Return [x, y] of the center of cell containing provided text 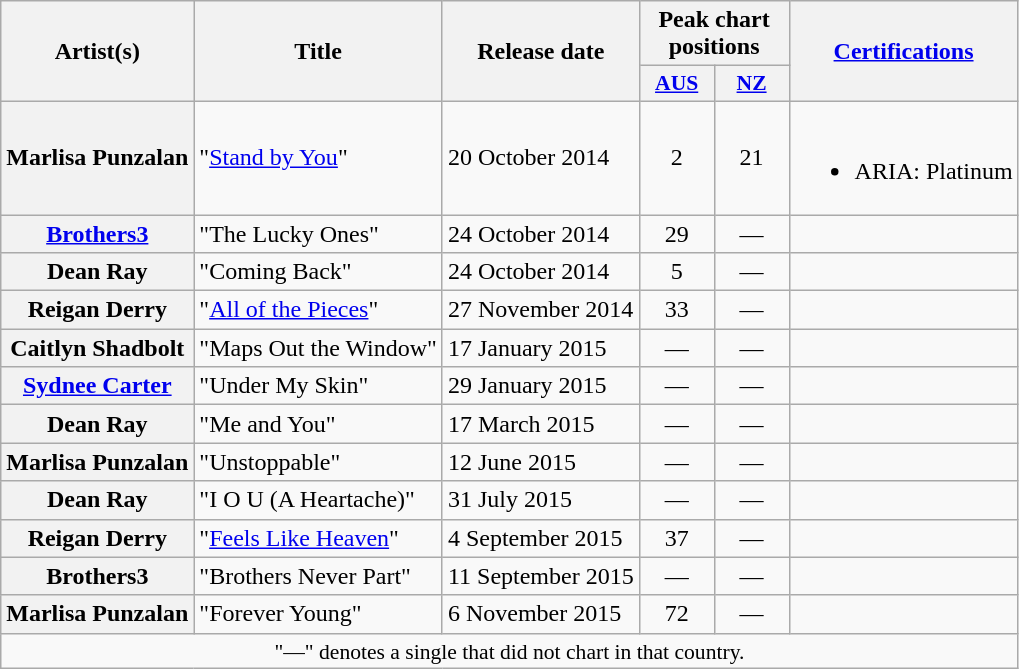
NZ [752, 84]
21 [752, 158]
17 January 2015 [540, 348]
"Feels Like Heaven" [318, 538]
17 March 2015 [540, 424]
Title [318, 52]
"The Lucky Ones" [318, 233]
5 [676, 272]
"Stand by You" [318, 158]
Sydnee Carter [98, 386]
31 July 2015 [540, 500]
AUS [676, 84]
"I O U (A Heartache)" [318, 500]
"—" denotes a single that did not chart in that country. [510, 651]
"All of the Pieces" [318, 310]
12 June 2015 [540, 462]
27 November 2014 [540, 310]
29 January 2015 [540, 386]
"Under My Skin" [318, 386]
"Unstoppable" [318, 462]
"Forever Young" [318, 614]
6 November 2015 [540, 614]
Caitlyn Shadbolt [98, 348]
Certifications [904, 52]
33 [676, 310]
4 September 2015 [540, 538]
"Brothers Never Part" [318, 576]
72 [676, 614]
"Maps Out the Window" [318, 348]
"Me and You" [318, 424]
Artist(s) [98, 52]
Release date [540, 52]
37 [676, 538]
"Coming Back" [318, 272]
2 [676, 158]
ARIA: Platinum [904, 158]
11 September 2015 [540, 576]
20 October 2014 [540, 158]
29 [676, 233]
Peak chart positions [714, 34]
